Return the [X, Y] coordinate for the center point of the cell that contains the specified text.  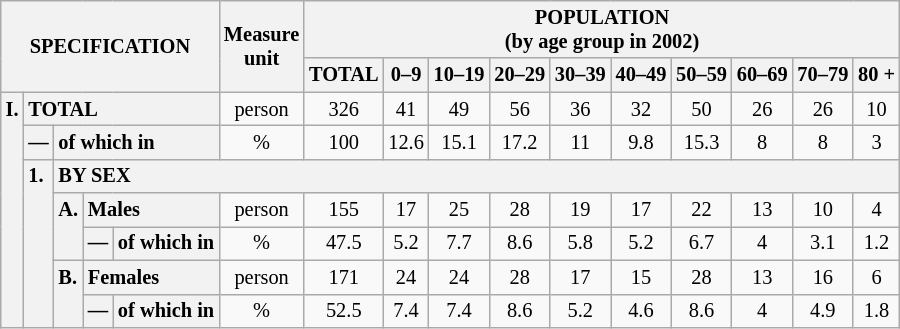
5.8 [580, 243]
49 [460, 109]
41 [406, 109]
70–79 [824, 75]
15.3 [702, 142]
6 [876, 277]
1. [38, 243]
22 [702, 210]
50 [702, 109]
12.6 [406, 142]
50–59 [702, 75]
32 [642, 109]
20–29 [520, 75]
40–49 [642, 75]
A. [68, 226]
Measure unit [262, 46]
4.6 [642, 311]
11 [580, 142]
3 [876, 142]
16 [824, 277]
1.8 [876, 311]
100 [344, 142]
BY SEX [477, 176]
15 [642, 277]
19 [580, 210]
7.7 [460, 243]
9.8 [642, 142]
1.2 [876, 243]
155 [344, 210]
10–19 [460, 75]
0–9 [406, 75]
60–69 [762, 75]
I. [12, 210]
17.2 [520, 142]
Females [151, 277]
15.1 [460, 142]
25 [460, 210]
36 [580, 109]
6.7 [702, 243]
4.9 [824, 311]
326 [344, 109]
SPECIFICATION [110, 46]
80 + [876, 75]
52.5 [344, 311]
30–39 [580, 75]
3.1 [824, 243]
POPULATION (by age group in 2002) [602, 29]
47.5 [344, 243]
Males [151, 210]
56 [520, 109]
171 [344, 277]
B. [68, 294]
